Return (x, y) of the center of cell containing provided text 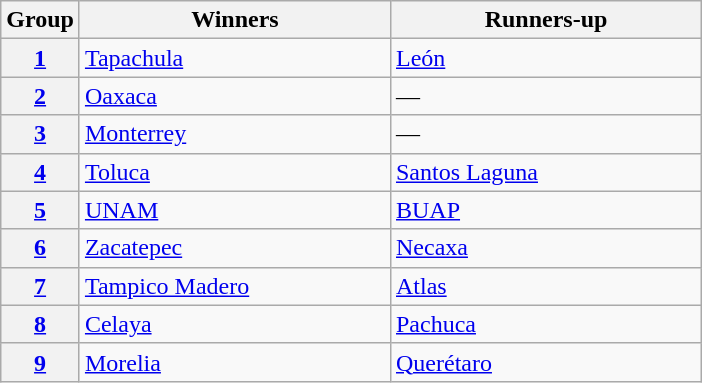
2 (40, 96)
Winners (234, 20)
UNAM (234, 210)
Santos Laguna (546, 172)
Tapachula (234, 58)
Morelia (234, 362)
1 (40, 58)
Necaxa (546, 248)
Tampico Madero (234, 286)
8 (40, 324)
Runners-up (546, 20)
Monterrey (234, 134)
6 (40, 248)
Querétaro (546, 362)
Pachuca (546, 324)
Atlas (546, 286)
Zacatepec (234, 248)
5 (40, 210)
9 (40, 362)
7 (40, 286)
BUAP (546, 210)
Celaya (234, 324)
3 (40, 134)
Oaxaca (234, 96)
Group (40, 20)
León (546, 58)
4 (40, 172)
Toluca (234, 172)
